Find where the given text appears and provide that cell's center as [X, Y] coordinate. 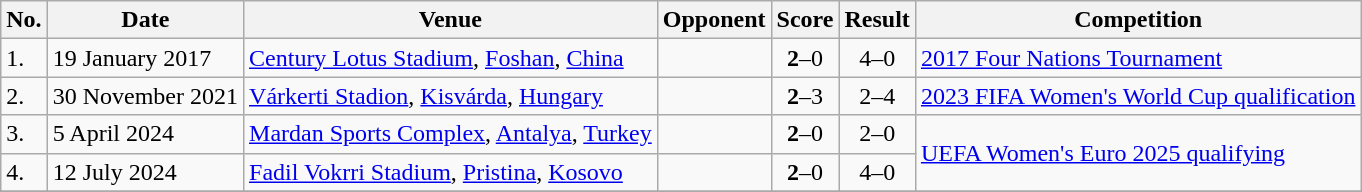
No. [24, 20]
2–4 [877, 96]
30 November 2021 [145, 96]
Score [805, 20]
Várkerti Stadion, Kisvárda, Hungary [451, 96]
2. [24, 96]
Century Lotus Stadium, Foshan, China [451, 58]
2023 FIFA Women's World Cup qualification [1138, 96]
5 April 2024 [145, 134]
Date [145, 20]
Result [877, 20]
Venue [451, 20]
19 January 2017 [145, 58]
Competition [1138, 20]
12 July 2024 [145, 172]
Opponent [714, 20]
3. [24, 134]
2017 Four Nations Tournament [1138, 58]
UEFA Women's Euro 2025 qualifying [1138, 153]
4. [24, 172]
2–3 [805, 96]
Fadil Vokrri Stadium, Pristina, Kosovo [451, 172]
Mardan Sports Complex, Antalya, Turkey [451, 134]
1. [24, 58]
